Identify which cell holds the provided text, then report its (x, y) central coordinate. 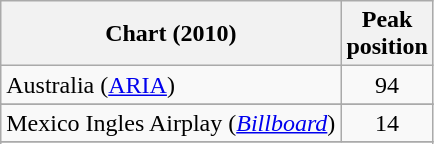
94 (387, 85)
Peakposition (387, 34)
14 (387, 123)
Mexico Ingles Airplay (Billboard) (171, 123)
Chart (2010) (171, 34)
Australia (ARIA) (171, 85)
